Search for the cell housing the specified text and yield its (x, y) center coordinate. 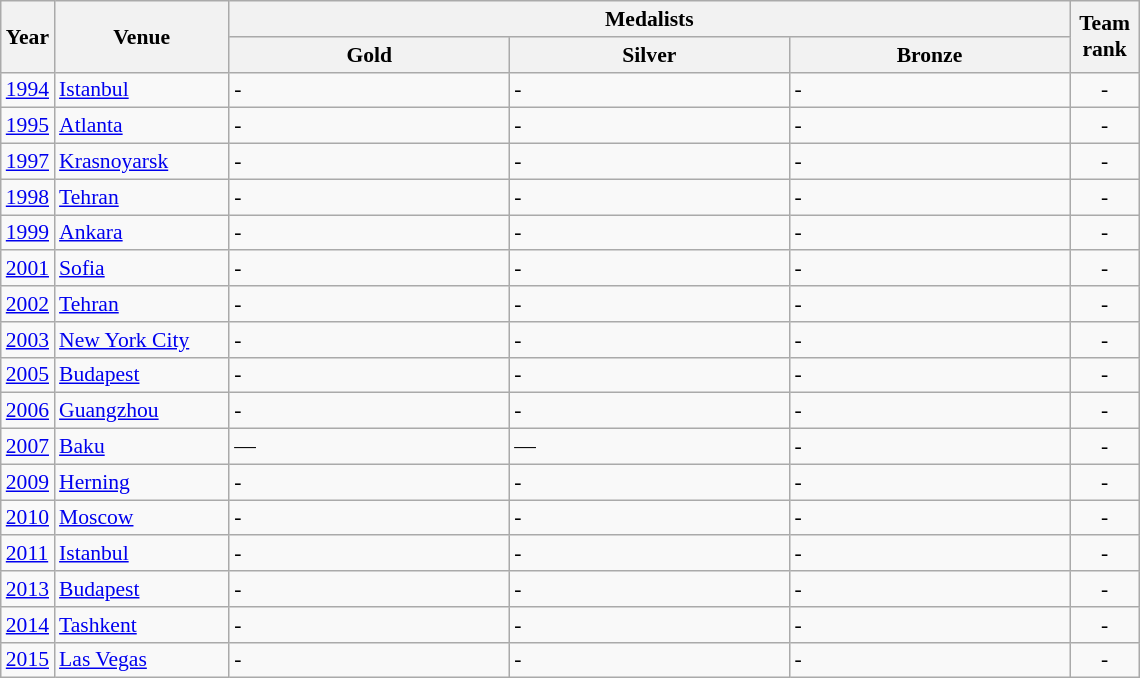
Tashkent (142, 625)
Moscow (142, 518)
Atlanta (142, 126)
Bronze (929, 55)
Gold (369, 55)
Guangzhou (142, 411)
2005 (28, 375)
Medalists (649, 19)
2009 (28, 482)
2011 (28, 554)
1998 (28, 197)
Venue (142, 36)
New York City (142, 340)
1995 (28, 126)
2002 (28, 304)
2003 (28, 340)
1997 (28, 162)
Herning (142, 482)
1999 (28, 233)
Baku (142, 447)
Krasnoyarsk (142, 162)
2014 (28, 625)
2001 (28, 269)
2010 (28, 518)
Silver (649, 55)
2015 (28, 660)
Las Vegas (142, 660)
Ankara (142, 233)
Sofia (142, 269)
Year (28, 36)
2007 (28, 447)
1994 (28, 90)
2006 (28, 411)
Team rank (1105, 36)
2013 (28, 589)
